Find where the given text appears and provide that cell's center as [X, Y] coordinate. 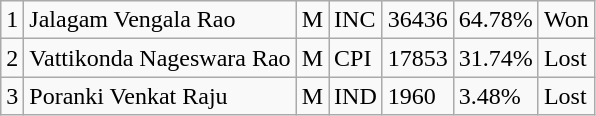
Vattikonda Nageswara Rao [160, 58]
CPI [356, 58]
1 [12, 20]
3 [12, 96]
36436 [418, 20]
31.74% [496, 58]
Won [566, 20]
3.48% [496, 96]
17853 [418, 58]
INC [356, 20]
2 [12, 58]
1960 [418, 96]
64.78% [496, 20]
IND [356, 96]
Jalagam Vengala Rao [160, 20]
Poranki Venkat Raju [160, 96]
